For the text-containing cell, return its midpoint in [X, Y] coordinate format. 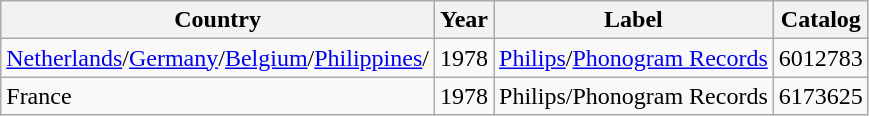
France [218, 96]
Year [464, 20]
Label [634, 20]
6012783 [820, 58]
Country [218, 20]
Netherlands/Germany/Belgium/Philippines/ [218, 58]
6173625 [820, 96]
Catalog [820, 20]
